Output the [x, y] coordinate of the center of the cell containing the given text.  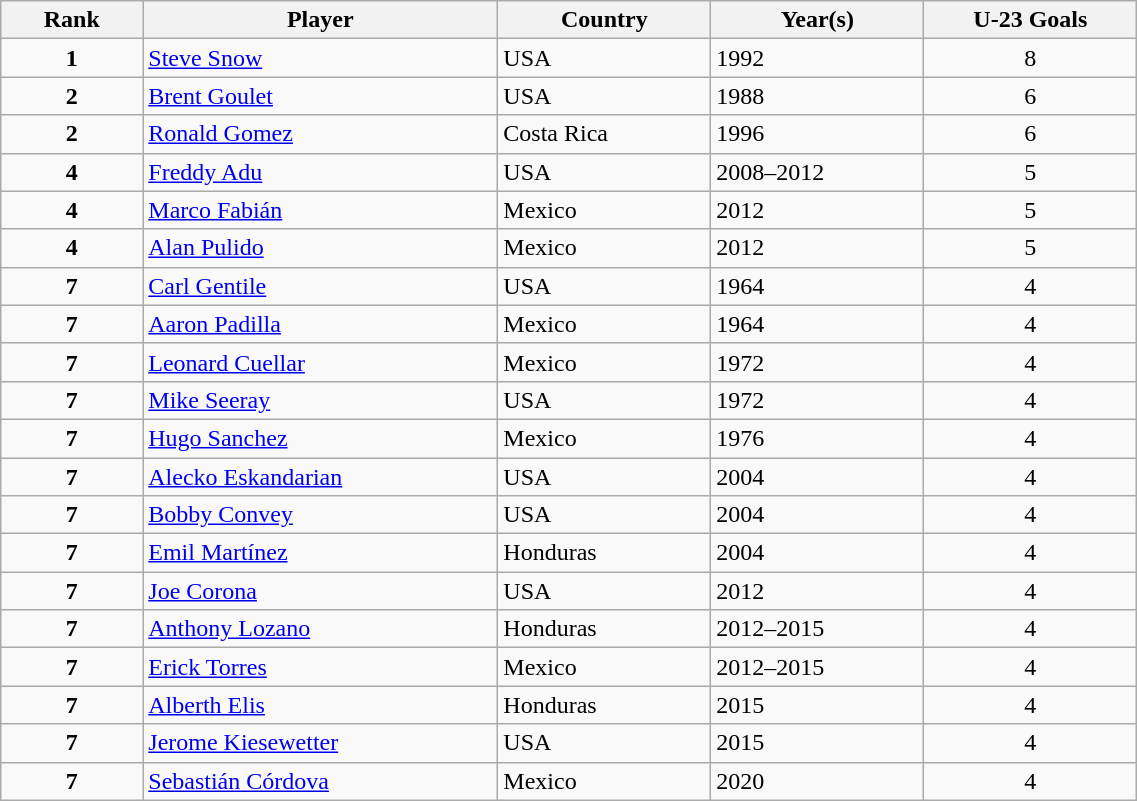
Country [604, 20]
U-23 Goals [1030, 20]
Emil Martínez [320, 553]
Sebastián Córdova [320, 781]
Jerome Kiesewetter [320, 743]
1988 [818, 96]
1976 [818, 438]
1992 [818, 58]
Alan Pulido [320, 248]
Aaron Padilla [320, 324]
Leonard Cuellar [320, 362]
Erick Torres [320, 667]
Ronald Gomez [320, 134]
Marco Fabián [320, 210]
Joe Corona [320, 591]
Hugo Sanchez [320, 438]
Rank [72, 20]
2020 [818, 781]
Bobby Convey [320, 515]
Brent Goulet [320, 96]
Alberth Elis [320, 705]
Mike Seeray [320, 400]
8 [1030, 58]
Player [320, 20]
Alecko Eskandarian [320, 477]
Steve Snow [320, 58]
Year(s) [818, 20]
1996 [818, 134]
Freddy Adu [320, 172]
Carl Gentile [320, 286]
2008–2012 [818, 172]
Anthony Lozano [320, 629]
1 [72, 58]
Costa Rica [604, 134]
